Determine the (x, y) coordinate at the center of the cell enclosing the given text.  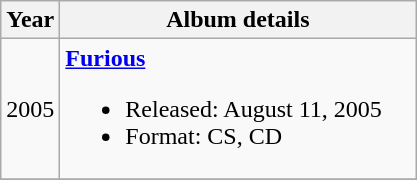
2005 (30, 109)
FuriousReleased: August 11, 2005Format: CS, CD (238, 109)
Album details (238, 20)
Year (30, 20)
